Scan for the cell matching the given text and deliver its [X, Y] coordinate at center. 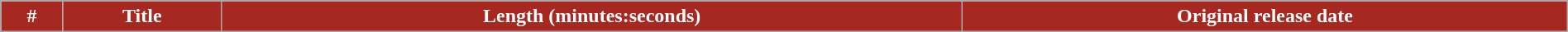
Length (minutes:seconds) [592, 16]
Original release date [1265, 16]
# [31, 16]
Title [142, 16]
